Pinpoint the cell where the given text exists, returning its [x, y] midpoint coordinate. 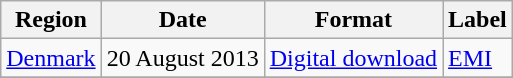
Region [51, 20]
Digital download [353, 58]
Date [182, 20]
Format [353, 20]
EMI [478, 58]
20 August 2013 [182, 58]
Denmark [51, 58]
Label [478, 20]
